Return (x, y) of the center of cell containing provided text 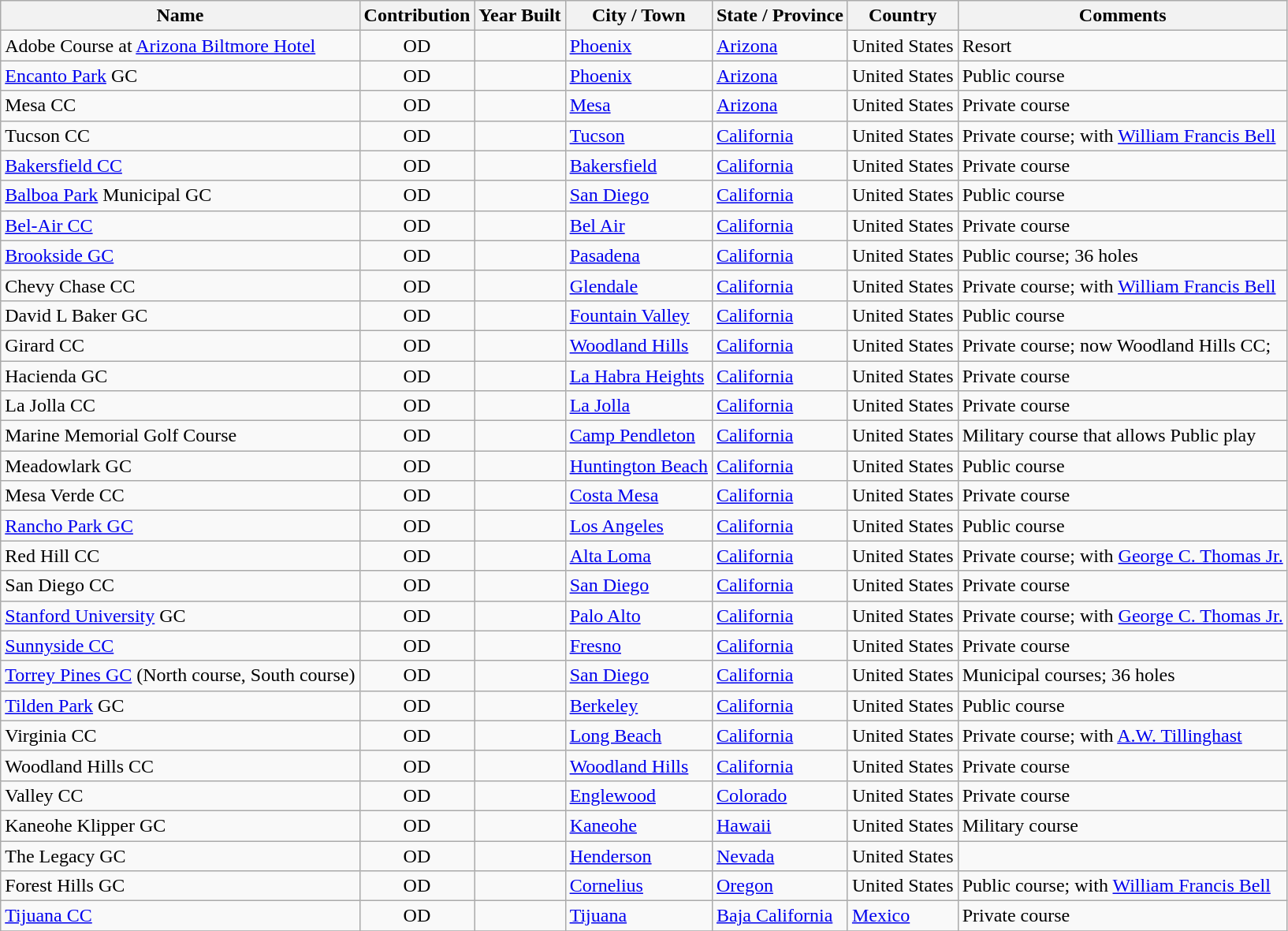
Mexico (903, 916)
Chevy Chase CC (180, 285)
La Habra Heights (638, 376)
Name (180, 16)
Oregon (780, 886)
Nevada (780, 855)
Encanto Park GC (180, 76)
Red Hill CC (180, 556)
Woodland Hills CC (180, 765)
Kaneohe (638, 825)
Virginia CC (180, 735)
Cornelius (638, 886)
David L Baker GC (180, 315)
The Legacy GC (180, 855)
Bel-Air CC (180, 225)
Torrey Pines GC (North course, South course) (180, 676)
La Jolla (638, 406)
Private course; with A.W. Tillinghast (1122, 735)
Public course; with William Francis Bell (1122, 886)
Public course; 36 holes (1122, 255)
Huntington Beach (638, 466)
Hacienda GC (180, 376)
Tucson (638, 136)
Military course that allows Public play (1122, 436)
Girard CC (180, 345)
Tucson CC (180, 136)
Brookside GC (180, 255)
Contribution (417, 16)
Kaneohe Klipper GC (180, 825)
Long Beach (638, 735)
Alta Loma (638, 556)
Resort (1122, 46)
Meadowlark GC (180, 466)
La Jolla CC (180, 406)
Forest Hills GC (180, 886)
Stanford University GC (180, 616)
Adobe Course at Arizona Biltmore Hotel (180, 46)
Municipal courses; 36 holes (1122, 676)
Palo Alto (638, 616)
Bel Air (638, 225)
City / Town (638, 16)
Military course (1122, 825)
State / Province (780, 16)
Colorado (780, 795)
Comments (1122, 16)
Private course; now Woodland Hills CC; (1122, 345)
Mesa Verde CC (180, 496)
Glendale (638, 285)
Camp Pendleton (638, 436)
Los Angeles (638, 526)
Berkeley (638, 706)
Baja California (780, 916)
Henderson (638, 855)
Year Built (520, 16)
Costa Mesa (638, 496)
Marine Memorial Golf Course (180, 436)
Rancho Park GC (180, 526)
Bakersfield (638, 166)
Bakersfield CC (180, 166)
San Diego CC (180, 586)
Tilden Park GC (180, 706)
Country (903, 16)
Balboa Park Municipal GC (180, 196)
Pasadena (638, 255)
Hawaii (780, 825)
Tijuana (638, 916)
Englewood (638, 795)
Mesa CC (180, 106)
Valley CC (180, 795)
Fresno (638, 646)
Mesa (638, 106)
Tijuana CC (180, 916)
Sunnyside CC (180, 646)
Fountain Valley (638, 315)
